Determine the (X, Y) coordinate at the center of the cell enclosing the given text.  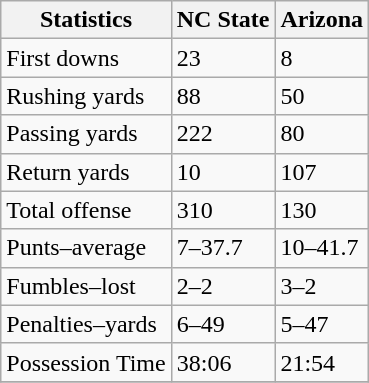
6–49 (223, 324)
10–41.7 (322, 248)
First downs (86, 58)
Passing yards (86, 134)
Total offense (86, 210)
Penalties–yards (86, 324)
38:06 (223, 362)
NC State (223, 20)
Rushing yards (86, 96)
5–47 (322, 324)
107 (322, 172)
50 (322, 96)
3–2 (322, 286)
21:54 (322, 362)
8 (322, 58)
Return yards (86, 172)
Arizona (322, 20)
88 (223, 96)
7–37.7 (223, 248)
10 (223, 172)
130 (322, 210)
Possession Time (86, 362)
222 (223, 134)
310 (223, 210)
Statistics (86, 20)
Punts–average (86, 248)
23 (223, 58)
2–2 (223, 286)
Fumbles–lost (86, 286)
80 (322, 134)
